Return (X, Y) of the center of cell containing provided text 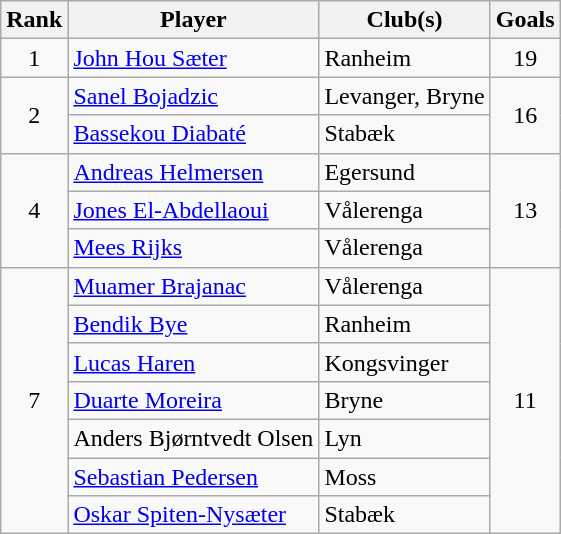
11 (525, 400)
Jones El-Abdellaoui (194, 210)
Levanger, Bryne (404, 96)
Lyn (404, 438)
7 (34, 400)
Sanel Bojadzic (194, 96)
Lucas Haren (194, 362)
Goals (525, 20)
Mees Rijks (194, 248)
Oskar Spiten-Nysæter (194, 515)
Bendik Bye (194, 324)
Duarte Moreira (194, 400)
13 (525, 210)
Anders Bjørntvedt Olsen (194, 438)
Player (194, 20)
2 (34, 115)
Bryne (404, 400)
16 (525, 115)
Rank (34, 20)
Club(s) (404, 20)
19 (525, 58)
Kongsvinger (404, 362)
Muamer Brajanac (194, 286)
John Hou Sæter (194, 58)
Sebastian Pedersen (194, 477)
1 (34, 58)
Bassekou Diabaté (194, 134)
4 (34, 210)
Egersund (404, 172)
Moss (404, 477)
Andreas Helmersen (194, 172)
